Determine the (x, y) coordinate at the center of the cell enclosing the given text.  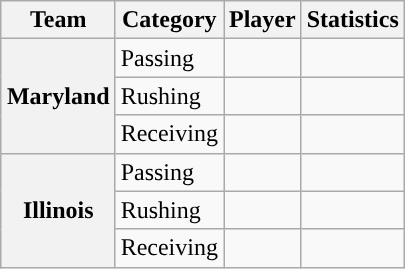
Maryland (58, 96)
Statistics (352, 20)
Category (169, 20)
Player (263, 20)
Team (58, 20)
Illinois (58, 210)
